For the text-containing cell, return its midpoint in (X, Y) coordinate format. 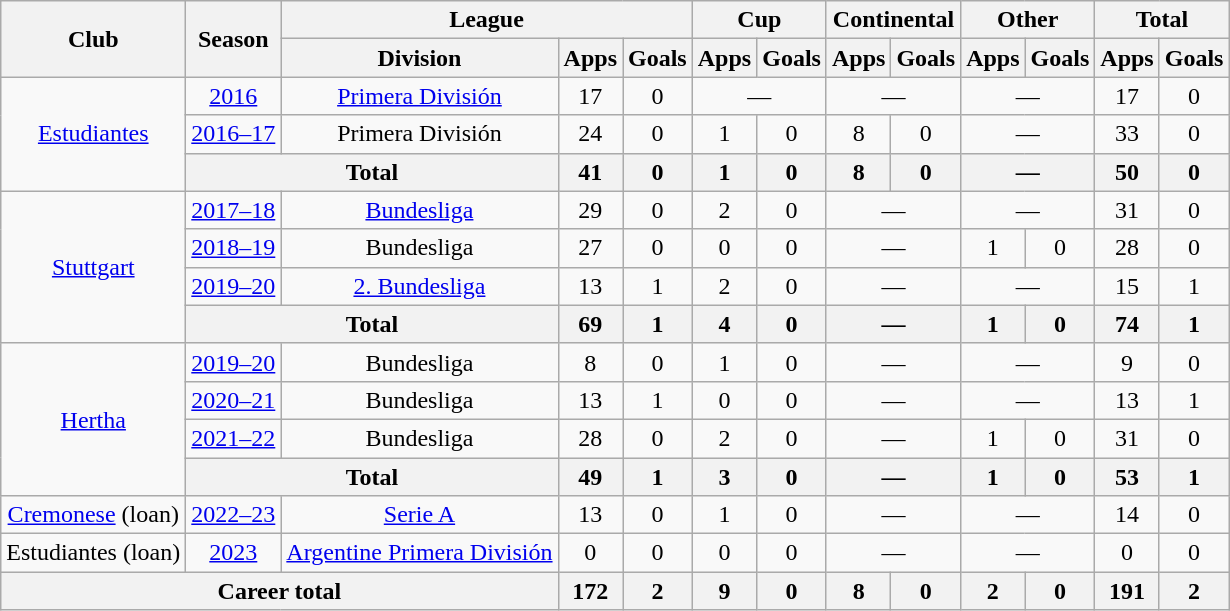
Serie A (420, 515)
Division (420, 58)
33 (1127, 134)
Cremonese (loan) (94, 515)
Club (94, 39)
4 (724, 324)
29 (590, 210)
3 (724, 477)
Career total (280, 591)
27 (590, 248)
2. Bundesliga (420, 286)
24 (590, 134)
172 (590, 591)
2016–17 (234, 134)
Hertha (94, 419)
74 (1127, 324)
15 (1127, 286)
2020–21 (234, 400)
49 (590, 477)
41 (590, 172)
Cup (759, 20)
2016 (234, 96)
50 (1127, 172)
Argentine Primera División (420, 553)
Stuttgart (94, 267)
Estudiantes (loan) (94, 553)
69 (590, 324)
Season (234, 39)
2022–23 (234, 515)
2023 (234, 553)
14 (1127, 515)
2021–22 (234, 438)
Other (1028, 20)
2017–18 (234, 210)
53 (1127, 477)
191 (1127, 591)
Estudiantes (94, 134)
League (486, 20)
Continental (893, 20)
2018–19 (234, 248)
